Return [x, y] of the center of cell containing provided text 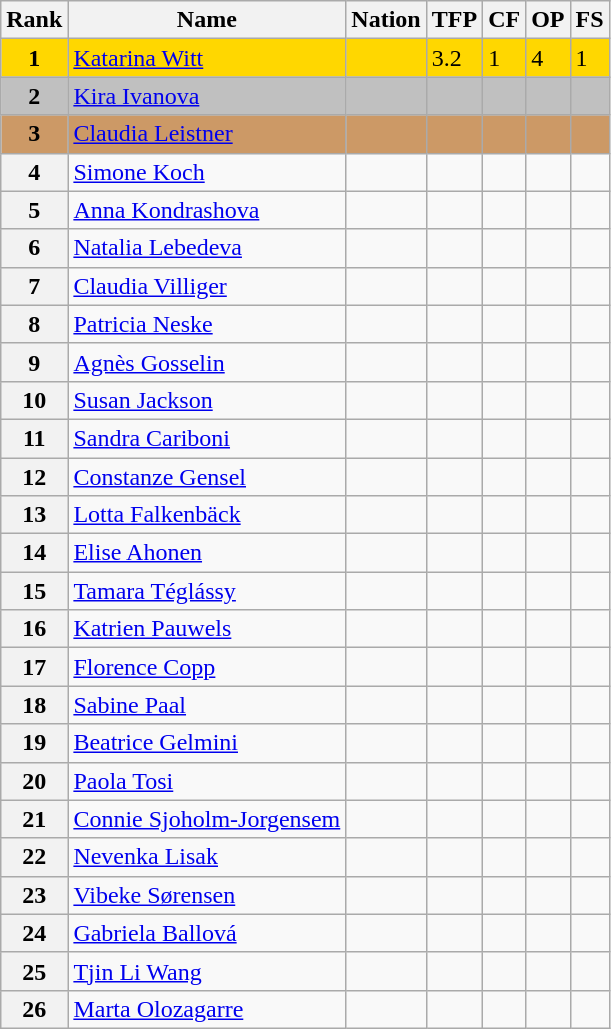
19 [34, 743]
Constanze Gensel [207, 477]
FS [590, 20]
Nation [386, 20]
Claudia Villiger [207, 286]
7 [34, 286]
Florence Copp [207, 667]
14 [34, 553]
Sabine Paal [207, 705]
TFP [454, 20]
5 [34, 210]
Nevenka Lisak [207, 857]
8 [34, 324]
11 [34, 438]
24 [34, 933]
18 [34, 705]
Tjin Li Wang [207, 971]
Sandra Cariboni [207, 438]
20 [34, 781]
13 [34, 515]
23 [34, 895]
Paola Tosi [207, 781]
17 [34, 667]
22 [34, 857]
Kira Ivanova [207, 96]
Marta Olozagarre [207, 1009]
Katarina Witt [207, 58]
3.2 [454, 58]
Agnès Gosselin [207, 362]
2 [34, 96]
CF [504, 20]
Claudia Leistner [207, 134]
6 [34, 248]
Beatrice Gelmini [207, 743]
Vibeke Sørensen [207, 895]
12 [34, 477]
Lotta Falkenbäck [207, 515]
10 [34, 400]
26 [34, 1009]
9 [34, 362]
25 [34, 971]
Anna Kondrashova [207, 210]
OP [548, 20]
21 [34, 819]
Patricia Neske [207, 324]
Elise Ahonen [207, 553]
Connie Sjoholm-Jorgensem [207, 819]
Simone Koch [207, 172]
Gabriela Ballová [207, 933]
Natalia Lebedeva [207, 248]
Katrien Pauwels [207, 629]
15 [34, 591]
16 [34, 629]
Rank [34, 20]
Name [207, 20]
Susan Jackson [207, 400]
Tamara Téglássy [207, 591]
3 [34, 134]
